Search for the cell housing the specified text and yield its (X, Y) center coordinate. 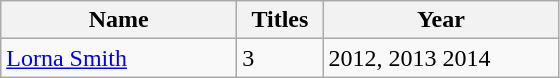
Year (441, 20)
Lorna Smith (119, 58)
3 (280, 58)
Titles (280, 20)
Name (119, 20)
2012, 2013 2014 (441, 58)
